Capture the cell that displays the provided text and extract its (X, Y) central coordinate. 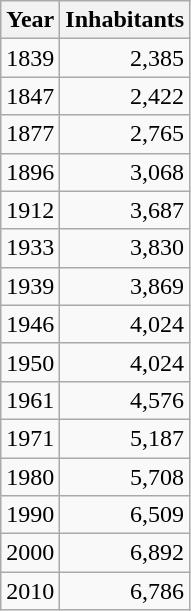
2,422 (125, 96)
Inhabitants (125, 20)
1946 (30, 324)
Year (30, 20)
6,509 (125, 515)
2,385 (125, 58)
1980 (30, 477)
1877 (30, 134)
3,869 (125, 286)
5,187 (125, 438)
3,687 (125, 210)
1950 (30, 362)
5,708 (125, 477)
1847 (30, 96)
2000 (30, 553)
6,786 (125, 591)
2,765 (125, 134)
3,830 (125, 248)
1990 (30, 515)
1939 (30, 286)
2010 (30, 591)
1896 (30, 172)
1912 (30, 210)
4,576 (125, 400)
1971 (30, 438)
3,068 (125, 172)
1961 (30, 400)
1839 (30, 58)
1933 (30, 248)
6,892 (125, 553)
